Find where the given text appears and provide that cell's center as (X, Y) coordinate. 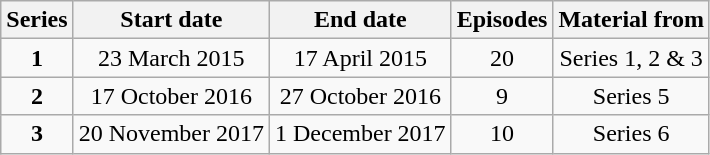
17 April 2015 (360, 58)
17 October 2016 (171, 96)
Start date (171, 20)
Series 5 (632, 96)
Material from (632, 20)
End date (360, 20)
27 October 2016 (360, 96)
Series 1, 2 & 3 (632, 58)
9 (502, 96)
1 (37, 58)
20 November 2017 (171, 134)
10 (502, 134)
23 March 2015 (171, 58)
2 (37, 96)
Series (37, 20)
1 December 2017 (360, 134)
Series 6 (632, 134)
20 (502, 58)
3 (37, 134)
Episodes (502, 20)
